Find where the given text appears and provide that cell's center as [x, y] coordinate. 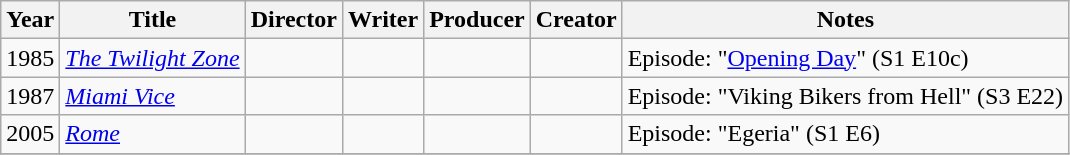
Producer [478, 20]
Year [30, 20]
Episode: "Opening Day" (S1 E10c) [846, 58]
Episode: "Egeria" (S1 E6) [846, 134]
Notes [846, 20]
Creator [576, 20]
1987 [30, 96]
Rome [152, 134]
1985 [30, 58]
2005 [30, 134]
The Twilight Zone [152, 58]
Episode: "Viking Bikers from Hell" (S3 E22) [846, 96]
Director [294, 20]
Title [152, 20]
Writer [382, 20]
Miami Vice [152, 96]
